Detect which cell encompasses the target text, then output its (x, y) center coordinate. 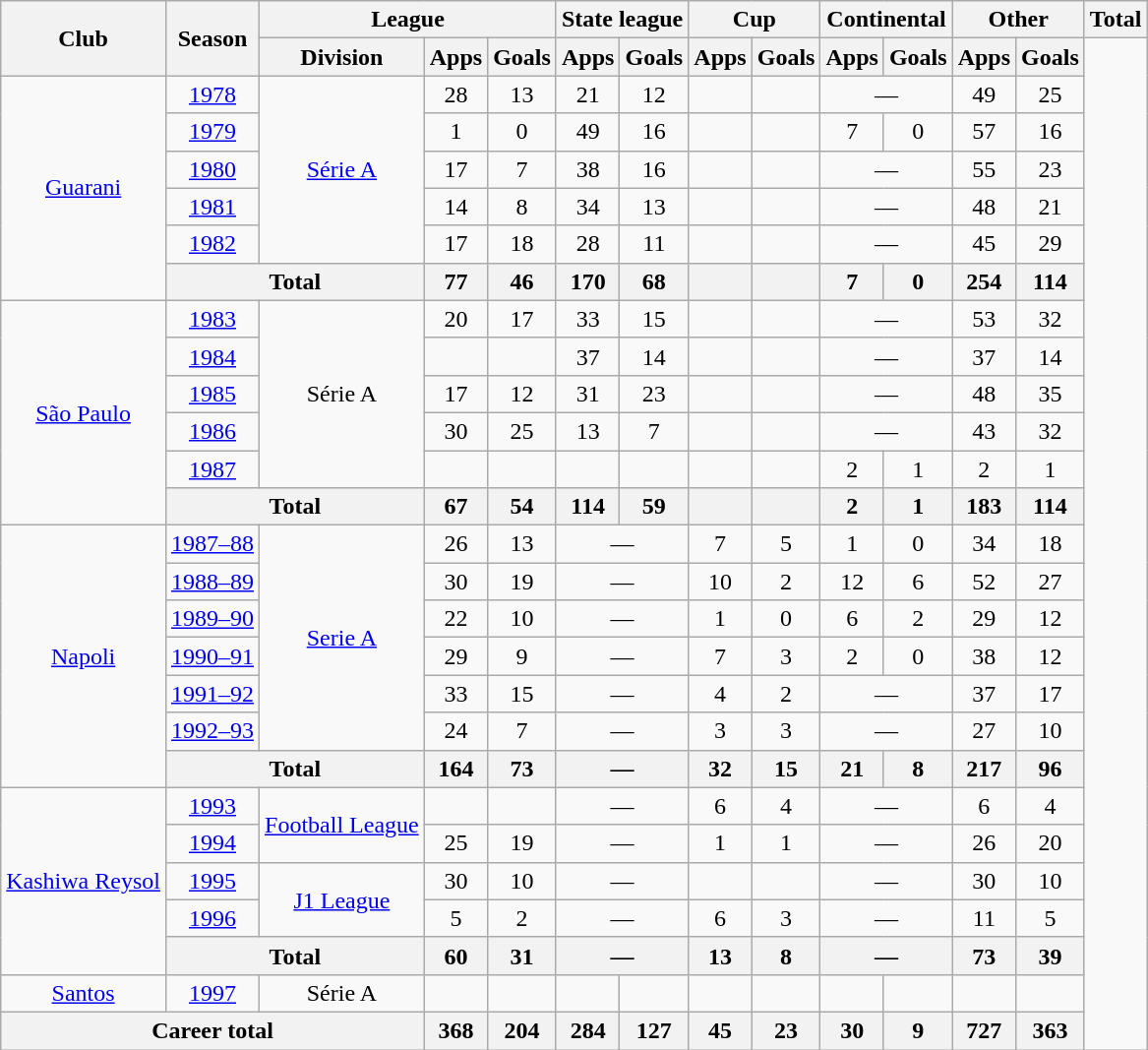
São Paulo (84, 412)
22 (455, 619)
164 (455, 769)
Santos (84, 993)
35 (1051, 394)
1996 (212, 918)
24 (455, 731)
Club (84, 38)
1983 (212, 319)
1991–92 (212, 694)
1995 (212, 881)
1993 (212, 806)
Cup (755, 20)
J1 League (342, 899)
1985 (212, 394)
60 (455, 956)
Kashiwa Reysol (84, 881)
55 (984, 169)
Football League (342, 825)
1980 (212, 169)
96 (1051, 769)
284 (587, 1030)
727 (984, 1030)
1992–93 (212, 731)
363 (1051, 1030)
39 (1051, 956)
Other (1018, 20)
67 (455, 507)
54 (522, 507)
1982 (212, 244)
57 (984, 132)
Continental (886, 20)
1997 (212, 993)
Serie A (342, 638)
1987 (212, 469)
77 (455, 281)
1988–89 (212, 582)
204 (522, 1030)
State league (622, 20)
68 (654, 281)
1989–90 (212, 619)
368 (455, 1030)
Career total (212, 1030)
1981 (212, 207)
League (408, 20)
1990–91 (212, 656)
Napoli (84, 656)
46 (522, 281)
1984 (212, 356)
1987–88 (212, 544)
1986 (212, 431)
1994 (212, 843)
217 (984, 769)
52 (984, 582)
1978 (212, 94)
53 (984, 319)
Guarani (84, 188)
183 (984, 507)
127 (654, 1030)
1979 (212, 132)
43 (984, 431)
254 (984, 281)
Season (212, 38)
170 (587, 281)
59 (654, 507)
Division (342, 57)
